Provide the (X, Y) coordinate of the cell's center where the given text is located.  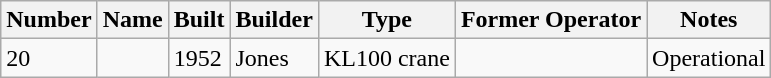
Jones (274, 58)
Notes (709, 20)
Built (199, 20)
KL100 crane (386, 58)
Operational (709, 58)
Type (386, 20)
Number (49, 20)
Name (132, 20)
1952 (199, 58)
Builder (274, 20)
Former Operator (550, 20)
20 (49, 58)
